For the text-containing cell, return its midpoint in [X, Y] coordinate format. 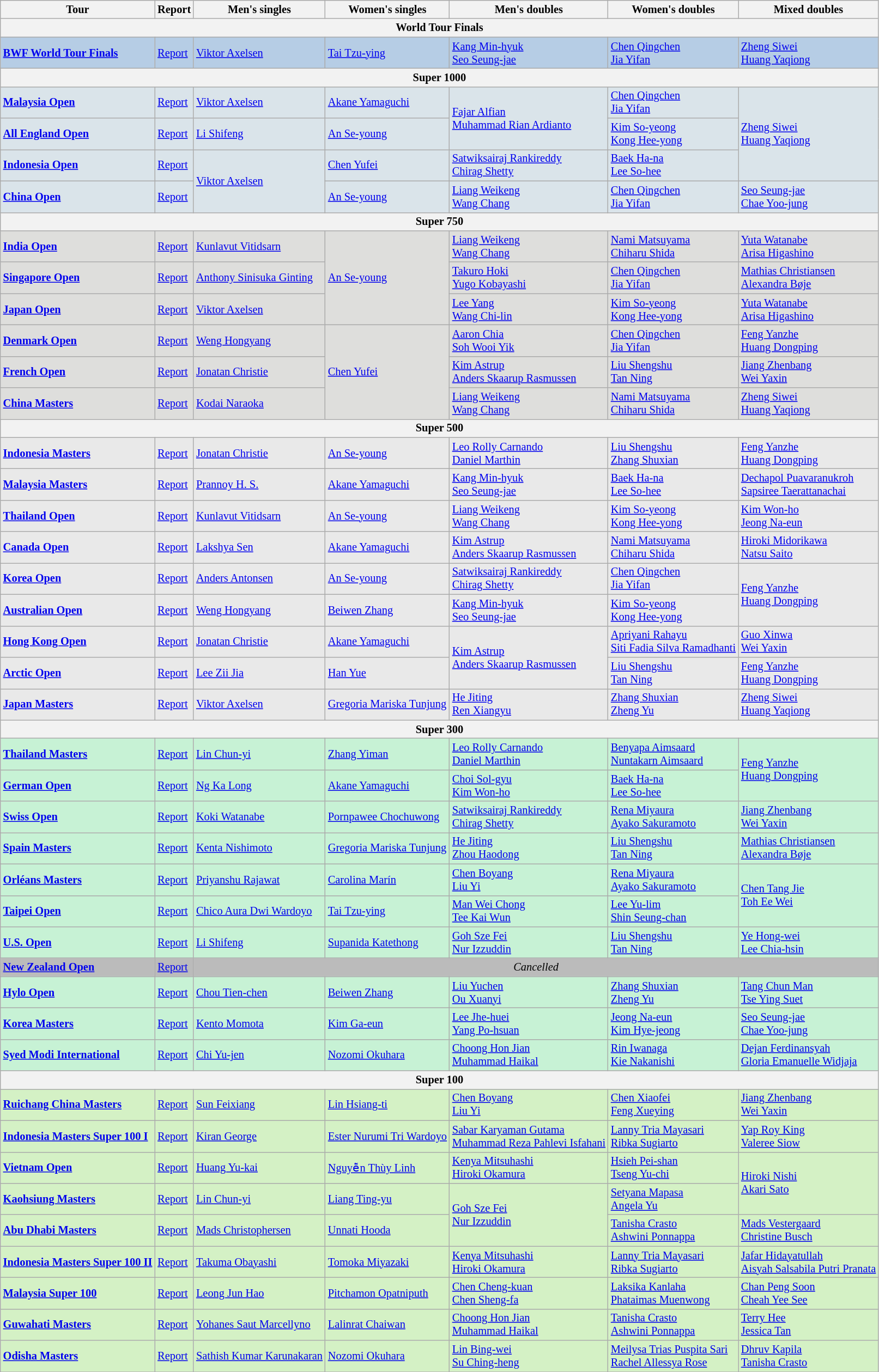
Mixed doubles [809, 9]
Ester Nurumi Tri Wardoyo [387, 1136]
Super 300 [439, 729]
Japan Masters [77, 704]
Liang Ting-yu [387, 1199]
Men's singles [259, 9]
Super 750 [439, 222]
Korea Open [77, 578]
German Open [77, 785]
Tomoka Miyazaki [387, 1262]
Malaysia Masters [77, 484]
Hiroki Midorikawa Natsu Saito [809, 547]
Orléans Masters [77, 880]
Kenta Nishimoto [259, 848]
Kaohsiung Masters [77, 1199]
Man Wei Chong Tee Kai Wun [529, 911]
Lalinrat Chaiwan [387, 1325]
Vietnam Open [77, 1168]
Swiss Open [77, 817]
Syed Modi International [77, 1055]
Women's doubles [674, 9]
Hsieh Pei-shan Tseng Yu-chi [674, 1168]
Ng Ka Long [259, 785]
Guo Xinwa Wei Yaxin [809, 642]
He Jiting Ren Xiangyu [529, 704]
Indonesia Masters [77, 453]
Jeong Na-eun Kim Hye-jeong [674, 1023]
Australian Open [77, 610]
Han Yue [387, 673]
Unnati Hooda [387, 1230]
Choi Sol-gyu Kim Won-ho [529, 785]
Malaysia Open [77, 102]
Lee Zii Jia [259, 673]
Indonesia Masters Super 100 I [77, 1136]
Odisha Masters [77, 1356]
Lakshya Sen [259, 547]
Abu Dhabi Masters [77, 1230]
Men's doubles [529, 9]
Chan Peng Soon Cheah Yee See [809, 1293]
Anthony Sinisuka Ginting [259, 278]
Aaron Chia Soh Wooi Yik [529, 340]
Cancelled [536, 967]
All England Open [77, 134]
Super 100 [439, 1080]
Yohanes Saut Marcellyno [259, 1325]
Chico Aura Dwi Wardoyo [259, 911]
Prannoy H. S. [259, 484]
Denmark Open [77, 340]
Chen Xiaofei Feng Xueying [674, 1105]
Meilysa Trias Puspita Sari Rachel Allessya Rose [674, 1356]
Dejan Ferdinansyah Gloria Emanuelle Widjaja [809, 1055]
Chen Tang Jie Toh Ee Wei [809, 895]
Japan Open [77, 309]
Indonesia Masters Super 100 II [77, 1262]
Pitchamon Opatniputh [387, 1293]
Anders Antonsen [259, 578]
BWF World Tour Finals [77, 53]
Kiran George [259, 1136]
Dechapol Puavaranukroh Sapsiree Taerattanachai [809, 484]
U.S. Open [77, 942]
Huang Yu-kai [259, 1168]
Korea Masters [77, 1023]
Arctic Open [77, 673]
Tour [77, 9]
Kim Ga-eun [387, 1023]
Priyanshu Rajawat [259, 880]
Carolina Marín [387, 880]
Supanida Katethong [387, 942]
Laksika Kanlaha Phataimas Muenwong [674, 1293]
Sabar Karyaman Gutama Muhammad Reza Pahlevi Isfahani [529, 1136]
Mads Christophersen [259, 1230]
Chen Cheng-kuan Chen Sheng-fa [529, 1293]
Jafar Hidayatullah Aisyah Salsabila Putri Pranata [809, 1262]
Hiroki Nishi Akari Sato [809, 1183]
New Zealand Open [77, 967]
Lee Yu-lim Shin Seung-chan [674, 911]
Terry Hee Jessica Tan [809, 1325]
Thailand Masters [77, 754]
Super 1000 [439, 77]
Hong Kong Open [77, 642]
Women's singles [387, 9]
India Open [77, 246]
Rin Iwanaga Kie Nakanishi [674, 1055]
Apriyani Rahayu Siti Fadia Silva Ramadhanti [674, 642]
Fajar Alfian Muhammad Rian Ardianto [529, 118]
Spain Masters [77, 848]
Benyapa Aimsaard Nuntakarn Aimsaard [674, 754]
Setyana Mapasa Angela Yu [674, 1199]
Dhruv Kapila Tanisha Crasto [809, 1356]
Sathish Kumar Karunakaran [259, 1356]
Liu Shengshu Zhang Shuxian [674, 453]
Koki Watanabe [259, 817]
Tang Chun Man Tse Ying Suet [809, 992]
Kim Won-ho Jeong Na-eun [809, 516]
Takuro Hoki Yugo Kobayashi [529, 278]
Canada Open [77, 547]
Kodai Naraoka [259, 404]
Liu Yuchen Ou Xuanyi [529, 992]
China Open [77, 197]
Ruichang China Masters [77, 1105]
Leong Jun Hao [259, 1293]
Super 500 [439, 428]
Taipei Open [77, 911]
Lee Yang Wang Chi-lin [529, 309]
Lin Bing-wei Su Ching-heng [529, 1356]
World Tour Finals [439, 28]
Zhang Yiman [387, 754]
Thailand Open [77, 516]
French Open [77, 372]
He Jiting Zhou Haodong [529, 848]
Malaysia Super 100 [77, 1293]
Mads Vestergaard Christine Busch [809, 1230]
Hylo Open [77, 992]
Ye Hong-wei Lee Chia-hsin [809, 942]
Indonesia Open [77, 165]
Takuma Obayashi [259, 1262]
China Masters [77, 404]
Lin Hsiang-ti [387, 1105]
Sun Feixiang [259, 1105]
Lee Jhe-huei Yang Po-hsuan [529, 1023]
Yap Roy King Valeree Siow [809, 1136]
Chi Yu-jen [259, 1055]
Nguyễn Thùy Linh [387, 1168]
Kento Momota [259, 1023]
Guwahati Masters [77, 1325]
Pornpawee Chochuwong [387, 817]
Singapore Open [77, 278]
Chou Tien-chen [259, 992]
